Identify which cell holds the provided text, then report its [x, y] central coordinate. 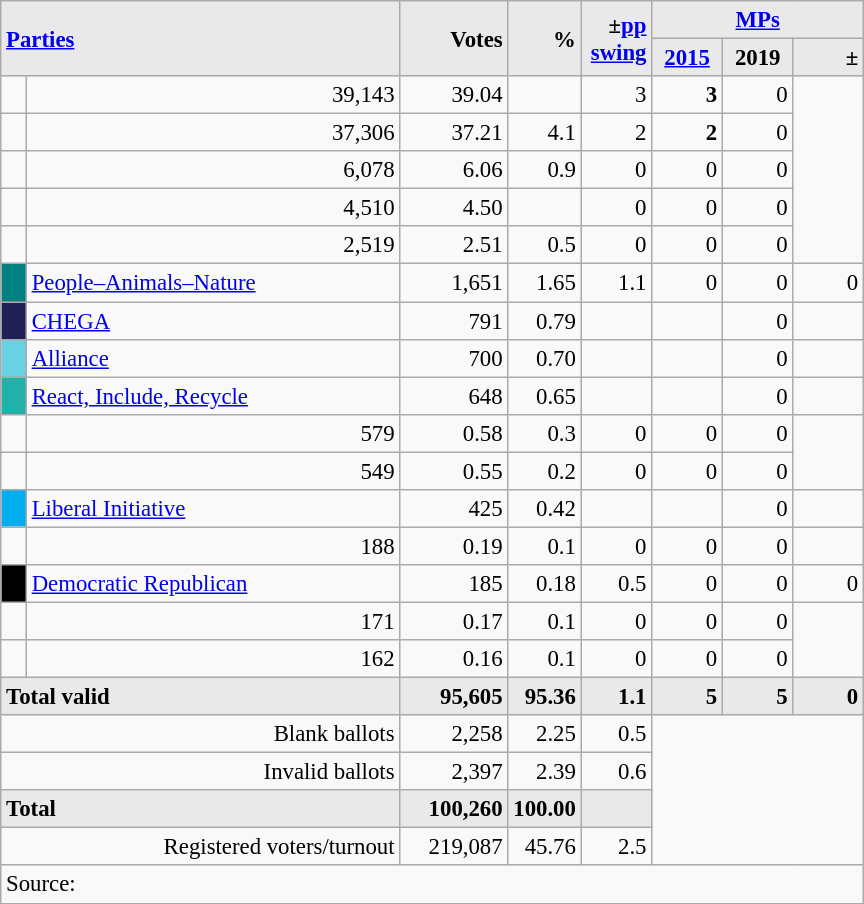
Liberal Initiative [213, 509]
100.00 [544, 809]
4,510 [213, 208]
4.50 [454, 208]
162 [213, 659]
2,397 [454, 772]
425 [454, 509]
2019 [758, 58]
% [544, 38]
Democratic Republican [213, 584]
2.25 [544, 734]
Votes [454, 38]
0.6 [616, 772]
185 [454, 584]
CHEGA [213, 321]
2,519 [213, 245]
2.51 [454, 245]
95.36 [544, 697]
0.65 [544, 396]
0.55 [454, 471]
0.3 [544, 433]
People–Animals–Nature [213, 283]
37,306 [213, 133]
MPs [758, 20]
39.04 [454, 95]
579 [213, 433]
6,078 [213, 170]
0.19 [454, 546]
Invalid ballots [200, 772]
± [828, 58]
219,087 [454, 847]
1,651 [454, 283]
39,143 [213, 95]
6.06 [454, 170]
549 [213, 471]
4.1 [544, 133]
0.79 [544, 321]
Total [200, 809]
2,258 [454, 734]
0.58 [454, 433]
2.5 [616, 847]
Parties [200, 38]
2.39 [544, 772]
100,260 [454, 809]
188 [213, 546]
2015 [688, 58]
95,605 [454, 697]
648 [454, 396]
Blank ballots [200, 734]
171 [213, 621]
791 [454, 321]
0.17 [454, 621]
Alliance [213, 358]
Total valid [200, 697]
0.16 [454, 659]
React, Include, Recycle [213, 396]
Source: [432, 885]
0.70 [544, 358]
±pp swing [616, 38]
0.42 [544, 509]
700 [454, 358]
Registered voters/turnout [200, 847]
0.18 [544, 584]
0.2 [544, 471]
45.76 [544, 847]
0.9 [544, 170]
37.21 [454, 133]
1.65 [544, 283]
